Scan for the cell matching the given text and deliver its (X, Y) coordinate at center. 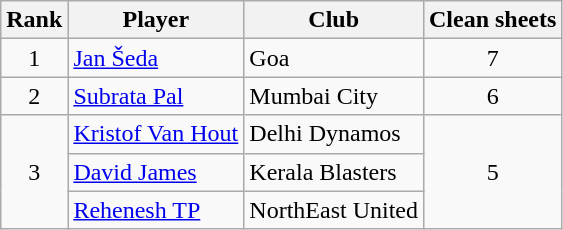
Rehenesh TP (156, 210)
Mumbai City (334, 96)
Rank (34, 20)
1 (34, 58)
7 (492, 58)
Clean sheets (492, 20)
Kristof Van Hout (156, 134)
6 (492, 96)
Player (156, 20)
Kerala Blasters (334, 172)
Jan Šeda (156, 58)
2 (34, 96)
NorthEast United (334, 210)
3 (34, 172)
Subrata Pal (156, 96)
David James (156, 172)
5 (492, 172)
Delhi Dynamos (334, 134)
Club (334, 20)
Goa (334, 58)
